Determine the [X, Y] coordinate at the center of the cell enclosing the given text.  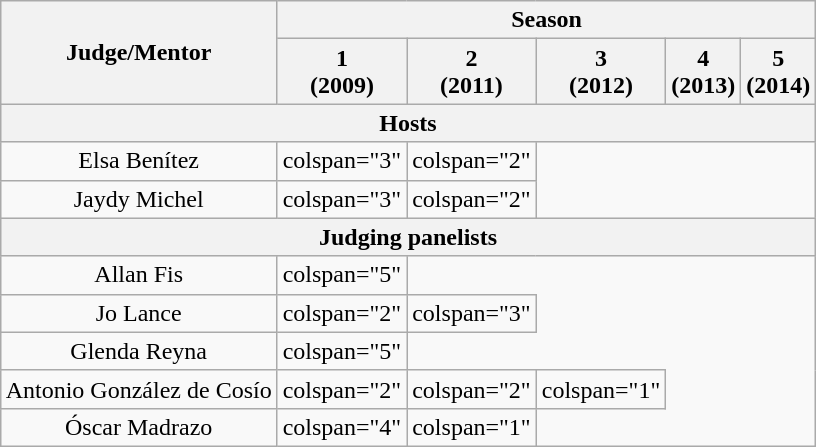
Elsa Benítez [138, 161]
Judge/Mentor [138, 52]
colspan="4" [342, 427]
Glenda Reyna [138, 351]
5 (2014) [778, 72]
Hosts [408, 123]
2 (2011) [472, 72]
Jo Lance [138, 313]
Judging panelists [408, 237]
Óscar Madrazo [138, 427]
Antonio González de Cosío [138, 389]
Season [546, 20]
3 (2012) [601, 72]
4 (2013) [704, 72]
Jaydy Michel [138, 199]
1 (2009) [342, 72]
Allan Fis [138, 275]
